For the text-containing cell, return its midpoint in (X, Y) coordinate format. 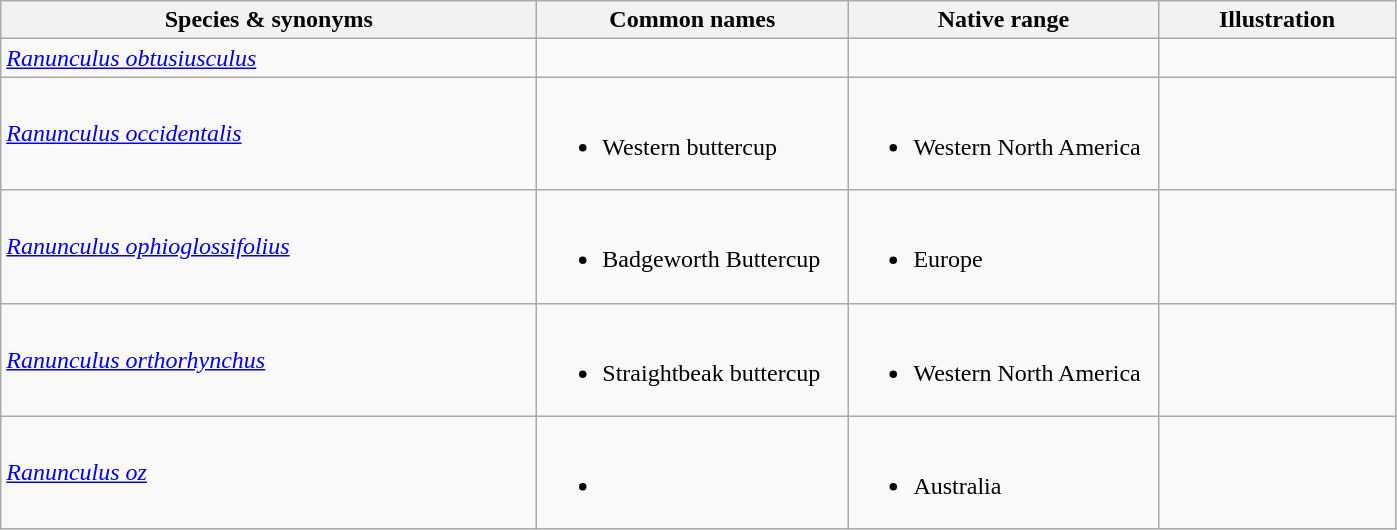
Native range (1004, 20)
Ranunculus ophioglossifolius (269, 246)
Illustration (1277, 20)
Ranunculus orthorhynchus (269, 360)
Europe (1004, 246)
Ranunculus occidentalis (269, 134)
Ranunculus obtusiusculus (269, 58)
Common names (692, 20)
Badgeworth Buttercup (692, 246)
Australia (1004, 472)
Western buttercup (692, 134)
Species & synonyms (269, 20)
Straightbeak buttercup (692, 360)
Ranunculus oz (269, 472)
